Capture the cell that displays the provided text and extract its (x, y) central coordinate. 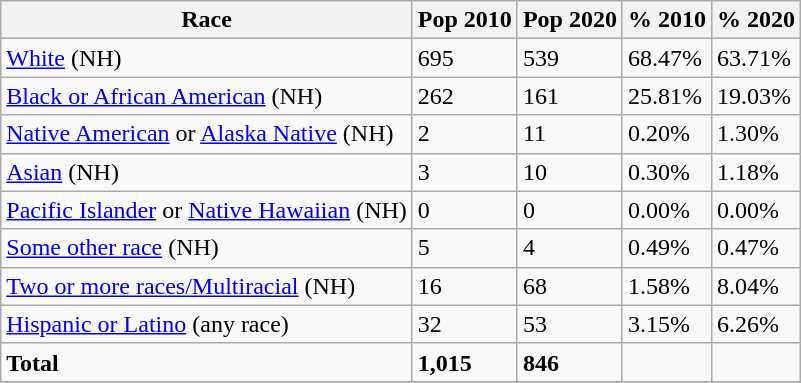
% 2010 (666, 20)
Pacific Islander or Native Hawaiian (NH) (207, 210)
Native American or Alaska Native (NH) (207, 134)
1.18% (756, 172)
Hispanic or Latino (any race) (207, 324)
10 (570, 172)
11 (570, 134)
3.15% (666, 324)
% 2020 (756, 20)
1,015 (464, 362)
8.04% (756, 286)
Two or more races/Multiracial (NH) (207, 286)
68 (570, 286)
2 (464, 134)
53 (570, 324)
68.47% (666, 58)
161 (570, 96)
Race (207, 20)
5 (464, 248)
695 (464, 58)
3 (464, 172)
846 (570, 362)
Asian (NH) (207, 172)
Some other race (NH) (207, 248)
Pop 2020 (570, 20)
0.47% (756, 248)
32 (464, 324)
Black or African American (NH) (207, 96)
25.81% (666, 96)
16 (464, 286)
1.58% (666, 286)
63.71% (756, 58)
4 (570, 248)
0.49% (666, 248)
19.03% (756, 96)
6.26% (756, 324)
0.30% (666, 172)
262 (464, 96)
539 (570, 58)
Pop 2010 (464, 20)
Total (207, 362)
White (NH) (207, 58)
0.20% (666, 134)
1.30% (756, 134)
